Find where the given text appears and provide that cell's center as [X, Y] coordinate. 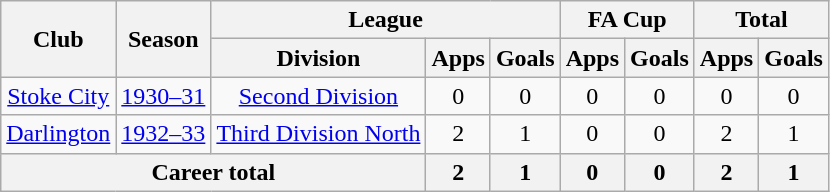
1930–31 [164, 96]
Third Division North [318, 134]
Club [58, 39]
Career total [214, 172]
FA Cup [627, 20]
Division [318, 58]
Second Division [318, 96]
Total [761, 20]
1932–33 [164, 134]
Darlington [58, 134]
League [386, 20]
Season [164, 39]
Stoke City [58, 96]
